Extract the [X, Y] coordinate from the center of the cell holding the provided text.  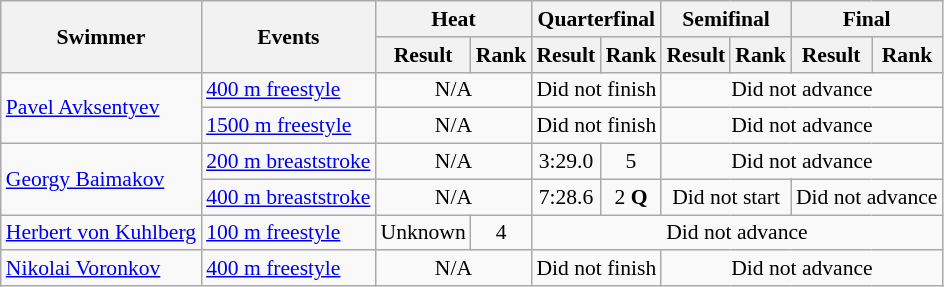
Georgy Baimakov [101, 180]
Heat [454, 19]
100 m freestyle [288, 233]
Quarterfinal [596, 19]
Unknown [424, 233]
7:28.6 [566, 197]
5 [632, 162]
Swimmer [101, 36]
Did not start [726, 197]
Herbert von Kuhlberg [101, 233]
Events [288, 36]
2 Q [632, 197]
3:29.0 [566, 162]
Semifinal [726, 19]
Nikolai Voronkov [101, 269]
400 m breaststroke [288, 197]
4 [502, 233]
200 m breaststroke [288, 162]
Pavel Avksentyev [101, 108]
1500 m freestyle [288, 126]
Final [867, 19]
